Determine the [x, y] coordinate at the center of the cell enclosing the given text.  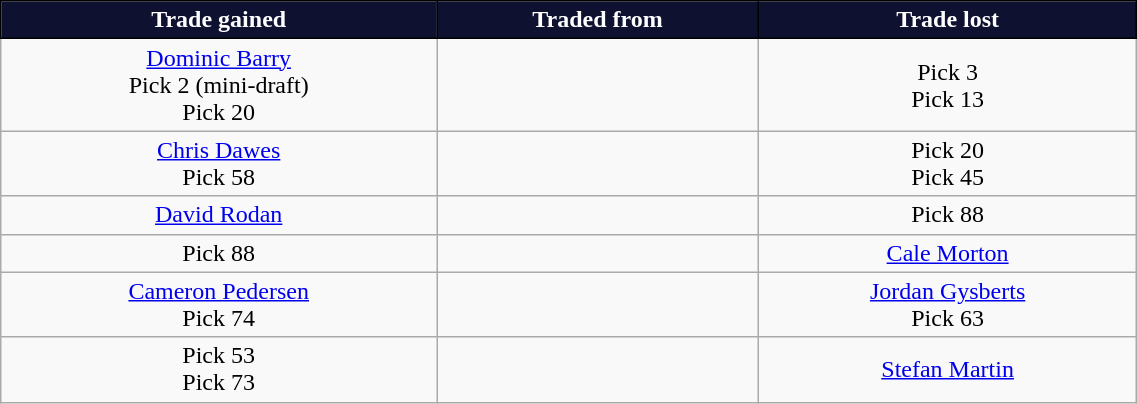
Trade gained [219, 20]
Traded from [598, 20]
Cale Morton [947, 253]
Cameron PedersenPick 74 [219, 304]
Pick 20Pick 45 [947, 164]
Dominic BarryPick 2 (mini-draft)Pick 20 [219, 85]
Jordan GysbertsPick 63 [947, 304]
Chris DawesPick 58 [219, 164]
Pick 3Pick 13 [947, 85]
Pick 53Pick 73 [219, 370]
Trade lost [947, 20]
David Rodan [219, 215]
Stefan Martin [947, 370]
